Output the (X, Y) coordinate of the center of the cell containing the given text.  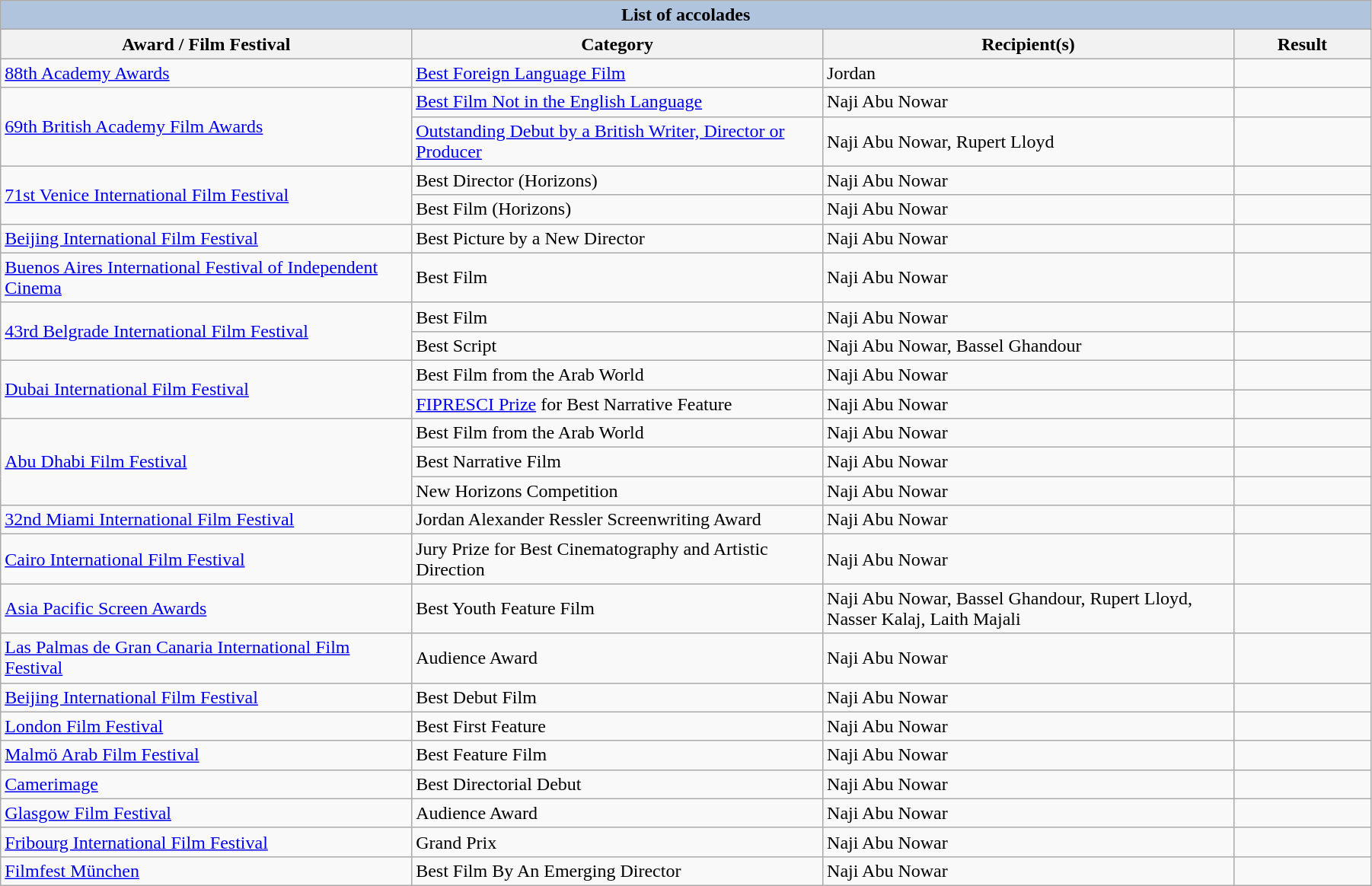
New Horizons Competition (617, 491)
Grand Prix (617, 842)
Cairo International Film Festival (206, 559)
43rd Belgrade International Film Festival (206, 331)
Naji Abu Nowar, Bassel Ghandour (1029, 346)
Best Picture by a New Director (617, 238)
Best Foreign Language Film (617, 73)
Best Youth Feature Film (617, 609)
Best Directorial Debut (617, 784)
Recipient(s) (1029, 44)
Jordan (1029, 73)
Fribourg International Film Festival (206, 842)
Outstanding Debut by a British Writer, Director or Producer (617, 142)
Dubai International Film Festival (206, 389)
Award / Film Festival (206, 44)
Category (617, 44)
88th Academy Awards (206, 73)
69th British Academy Film Awards (206, 126)
Asia Pacific Screen Awards (206, 609)
London Film Festival (206, 726)
Best Film By An Emerging Director (617, 871)
Best Director (Horizons) (617, 180)
Best Film (Horizons) (617, 209)
Jordan Alexander Ressler Screenwriting Award (617, 520)
List of accolades (686, 15)
Buenos Aires International Festival of Independent Cinema (206, 277)
Best Narrative Film (617, 462)
Las Palmas de Gran Canaria International Film Festival (206, 658)
Camerimage (206, 784)
71st Venice International Film Festival (206, 195)
Best First Feature (617, 726)
Naji Abu Nowar, Rupert Lloyd (1029, 142)
Malmö Arab Film Festival (206, 755)
Best Debut Film (617, 697)
Best Film Not in the English Language (617, 102)
Jury Prize for Best Cinematography and Artistic Direction (617, 559)
Naji Abu Nowar, Bassel Ghandour, Rupert Lloyd, Nasser Kalaj, Laith Majali (1029, 609)
Abu Dhabi Film Festival (206, 462)
Glasgow Film Festival (206, 813)
Best Feature Film (617, 755)
Best Script (617, 346)
Filmfest München (206, 871)
32nd Miami International Film Festival (206, 520)
FIPRESCI Prize for Best Narrative Feature (617, 404)
Result (1302, 44)
